Pinpoint the cell where the given text exists, returning its [x, y] midpoint coordinate. 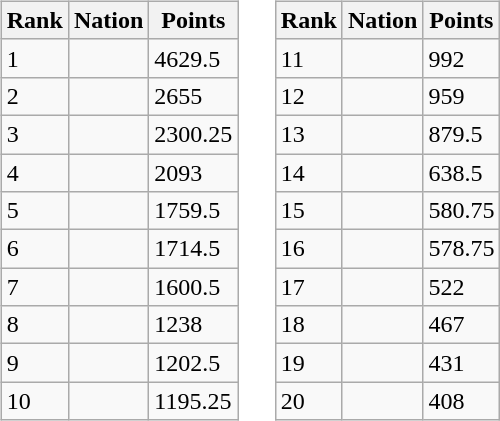
9 [34, 363]
19 [308, 363]
1714.5 [194, 249]
1 [34, 58]
20 [308, 401]
18 [308, 325]
638.5 [462, 173]
992 [462, 58]
7 [34, 287]
522 [462, 287]
15 [308, 211]
4629.5 [194, 58]
408 [462, 401]
11 [308, 58]
2300.25 [194, 134]
879.5 [462, 134]
17 [308, 287]
13 [308, 134]
1238 [194, 325]
431 [462, 363]
8 [34, 325]
2 [34, 96]
959 [462, 96]
3 [34, 134]
4 [34, 173]
1195.25 [194, 401]
5 [34, 211]
16 [308, 249]
10 [34, 401]
2093 [194, 173]
2655 [194, 96]
1600.5 [194, 287]
467 [462, 325]
14 [308, 173]
12 [308, 96]
1202.5 [194, 363]
578.75 [462, 249]
6 [34, 249]
1759.5 [194, 211]
580.75 [462, 211]
